Capture the cell that displays the provided text and extract its [X, Y] central coordinate. 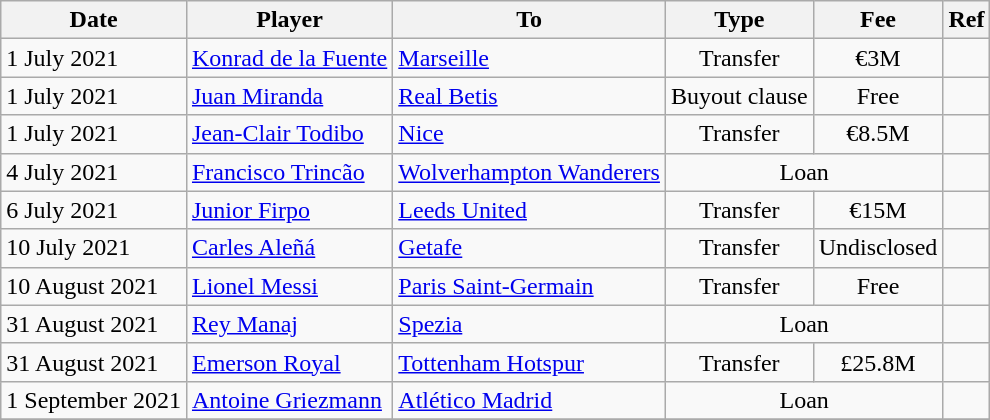
€8.5M [878, 134]
Tottenham Hotspur [530, 362]
To [530, 20]
Buyout clause [739, 96]
1 September 2021 [94, 400]
€3M [878, 58]
Type [739, 20]
€15M [878, 210]
Konrad de la Fuente [289, 58]
6 July 2021 [94, 210]
Getafe [530, 248]
Marseille [530, 58]
Francisco Trincão [289, 172]
10 July 2021 [94, 248]
Junior Firpo [289, 210]
Wolverhampton Wanderers [530, 172]
Jean-Clair Todibo [289, 134]
Ref [966, 20]
Leeds United [530, 210]
Undisclosed [878, 248]
Lionel Messi [289, 286]
10 August 2021 [94, 286]
Fee [878, 20]
Juan Miranda [289, 96]
Rey Manaj [289, 324]
Nice [530, 134]
£25.8M [878, 362]
Antoine Griezmann [289, 400]
4 July 2021 [94, 172]
Emerson Royal [289, 362]
Date [94, 20]
Spezia [530, 324]
Paris Saint-Germain [530, 286]
Player [289, 20]
Carles Aleñá [289, 248]
Real Betis [530, 96]
Atlético Madrid [530, 400]
